Scan for the cell matching the given text and deliver its (X, Y) coordinate at center. 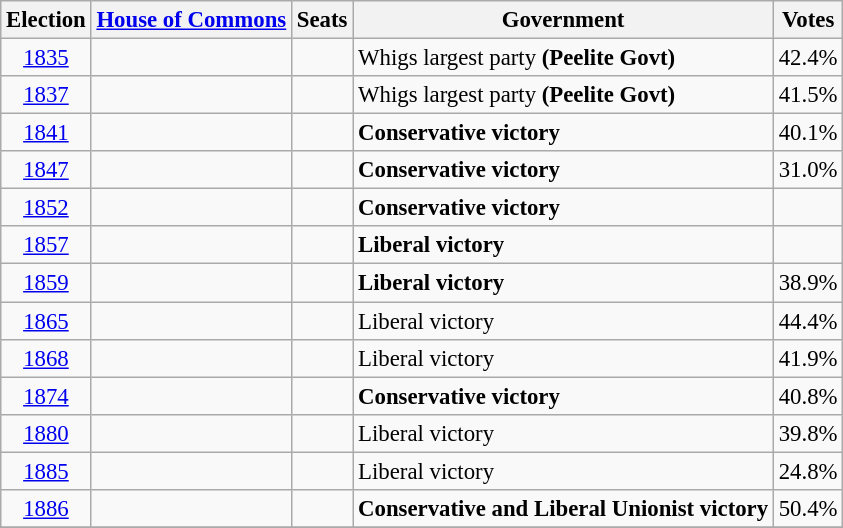
41.5% (808, 95)
1852 (46, 208)
44.4% (808, 321)
42.4% (808, 58)
Seats (322, 20)
50.4% (808, 509)
1880 (46, 433)
38.9% (808, 283)
Votes (808, 20)
1874 (46, 396)
Conservative and Liberal Unionist victory (564, 509)
Election (46, 20)
1859 (46, 283)
Government (564, 20)
1837 (46, 95)
31.0% (808, 170)
House of Commons (191, 20)
1865 (46, 321)
1835 (46, 58)
1868 (46, 358)
24.8% (808, 471)
40.8% (808, 396)
1885 (46, 471)
1857 (46, 245)
41.9% (808, 358)
1841 (46, 133)
39.8% (808, 433)
40.1% (808, 133)
1886 (46, 509)
1847 (46, 170)
